Detect which cell encompasses the target text, then output its (X, Y) center coordinate. 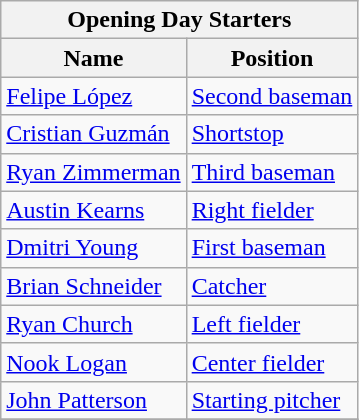
Name (94, 58)
Cristian Guzmán (94, 134)
Ryan Zimmerman (94, 172)
Left fielder (272, 324)
John Patterson (94, 400)
Felipe López (94, 96)
Second baseman (272, 96)
Center fielder (272, 362)
Ryan Church (94, 324)
First baseman (272, 248)
Position (272, 58)
Austin Kearns (94, 210)
Brian Schneider (94, 286)
Right fielder (272, 210)
Shortstop (272, 134)
Opening Day Starters (180, 20)
Starting pitcher (272, 400)
Nook Logan (94, 362)
Third baseman (272, 172)
Catcher (272, 286)
Dmitri Young (94, 248)
